Determine the [X, Y] coordinate at the center of the cell enclosing the given text.  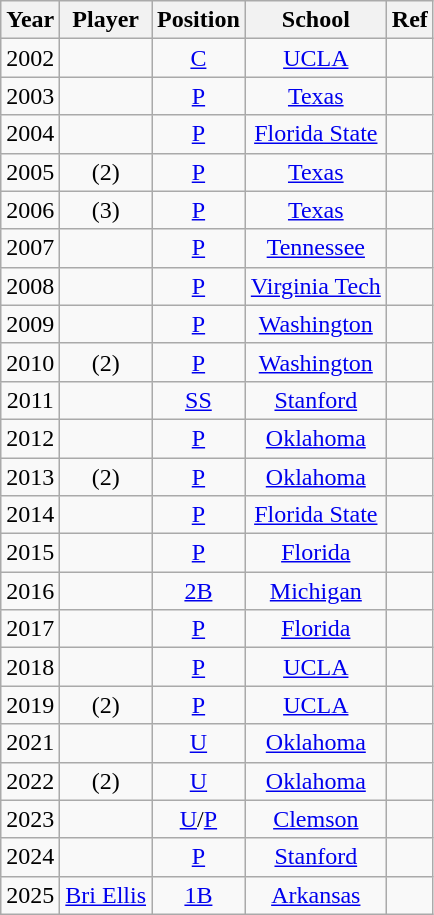
2004 [30, 134]
2022 [30, 781]
SS [199, 400]
2005 [30, 172]
2019 [30, 705]
U/P [199, 819]
2017 [30, 629]
Tennessee [316, 248]
2008 [30, 286]
2B [199, 591]
Player [106, 20]
Position [199, 20]
2024 [30, 857]
2023 [30, 819]
Michigan [316, 591]
2010 [30, 362]
2025 [30, 895]
2003 [30, 96]
2016 [30, 591]
School [316, 20]
Clemson [316, 819]
2021 [30, 743]
Bri Ellis [106, 895]
(3) [106, 210]
1B [199, 895]
2018 [30, 667]
2009 [30, 324]
2002 [30, 58]
Virginia Tech [316, 286]
Year [30, 20]
Arkansas [316, 895]
2011 [30, 400]
2013 [30, 477]
Ref [410, 20]
2015 [30, 553]
C [199, 58]
2012 [30, 438]
2007 [30, 248]
2014 [30, 515]
2006 [30, 210]
